Return the (X, Y) coordinate for the center point of the cell that contains the specified text.  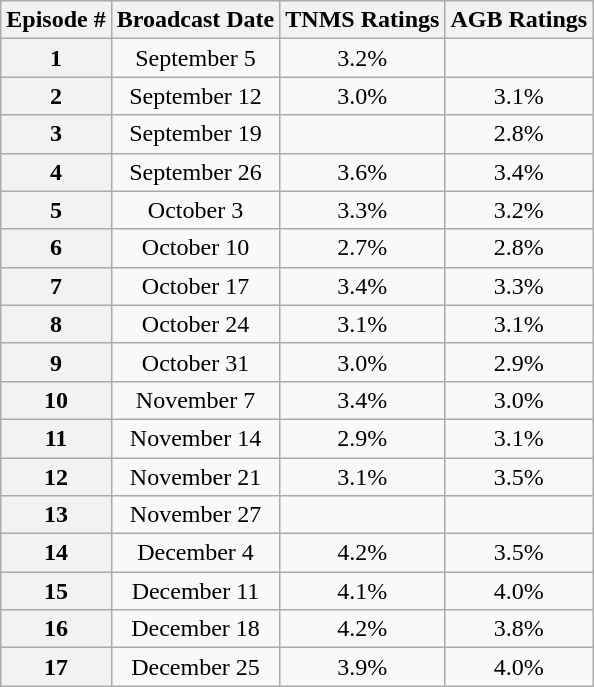
1 (56, 58)
2.7% (362, 248)
Episode # (56, 20)
November 7 (196, 400)
November 27 (196, 515)
October 31 (196, 362)
13 (56, 515)
14 (56, 553)
11 (56, 438)
17 (56, 667)
September 19 (196, 134)
9 (56, 362)
December 4 (196, 553)
3.8% (519, 629)
October 24 (196, 324)
7 (56, 286)
October 17 (196, 286)
September 26 (196, 172)
Broadcast Date (196, 20)
4.1% (362, 591)
3 (56, 134)
October 10 (196, 248)
8 (56, 324)
6 (56, 248)
September 5 (196, 58)
December 25 (196, 667)
10 (56, 400)
TNMS Ratings (362, 20)
December 11 (196, 591)
September 12 (196, 96)
December 18 (196, 629)
16 (56, 629)
5 (56, 210)
4 (56, 172)
15 (56, 591)
2 (56, 96)
3.6% (362, 172)
October 3 (196, 210)
November 21 (196, 477)
November 14 (196, 438)
AGB Ratings (519, 20)
3.9% (362, 667)
12 (56, 477)
